Locate the cell with the specified text and output its [X, Y] center coordinate. 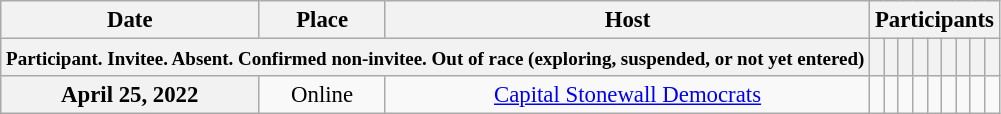
Place [322, 20]
Host [627, 20]
Participant. Invitee. Absent. Confirmed non-invitee. Out of race (exploring, suspended, or not yet entered) [436, 58]
Capital Stonewall Democrats [627, 95]
April 25, 2022 [130, 95]
Online [322, 95]
Participants [935, 20]
Date [130, 20]
